Locate the cell with the specified text and output its [x, y] center coordinate. 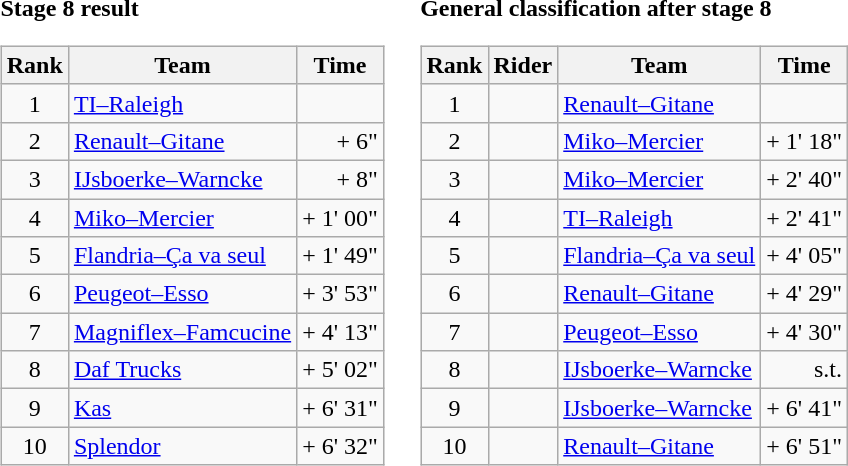
+ 6' 51" [804, 446]
Rider [523, 65]
Kas [182, 408]
+ 6' 32" [340, 446]
+ 6' 41" [804, 408]
+ 3' 53" [340, 294]
Magniflex–Famcucine [182, 332]
+ 1' 49" [340, 256]
+ 4' 13" [340, 332]
+ 2' 41" [804, 217]
+ 6" [340, 141]
s.t. [804, 370]
+ 4' 29" [804, 294]
+ 1' 00" [340, 217]
+ 2' 40" [804, 179]
+ 5' 02" [340, 370]
+ 4' 05" [804, 256]
+ 4' 30" [804, 332]
Splendor [182, 446]
Daf Trucks [182, 370]
+ 6' 31" [340, 408]
+ 1' 18" [804, 141]
+ 8" [340, 179]
